From the cell containing the given text, extract its center point as (x, y) coordinate. 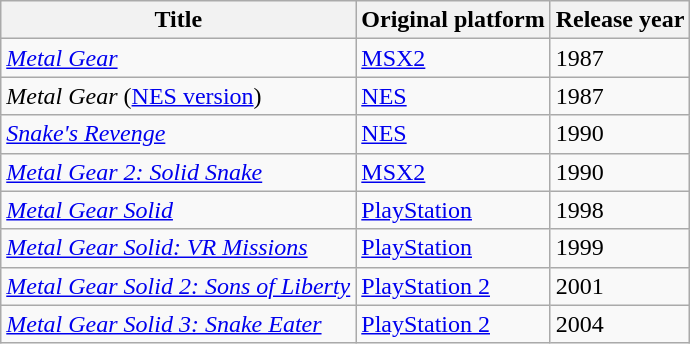
Metal Gear (178, 58)
1999 (620, 248)
Metal Gear Solid: VR Missions (178, 248)
Metal Gear Solid (178, 210)
2001 (620, 286)
1998 (620, 210)
Metal Gear (NES version) (178, 96)
2004 (620, 324)
Metal Gear 2: Solid Snake (178, 172)
Metal Gear Solid 2: Sons of Liberty (178, 286)
Original platform (453, 20)
Title (178, 20)
Release year (620, 20)
Metal Gear Solid 3: Snake Eater (178, 324)
Snake's Revenge (178, 134)
